Detect which cell encompasses the target text, then output its (X, Y) center coordinate. 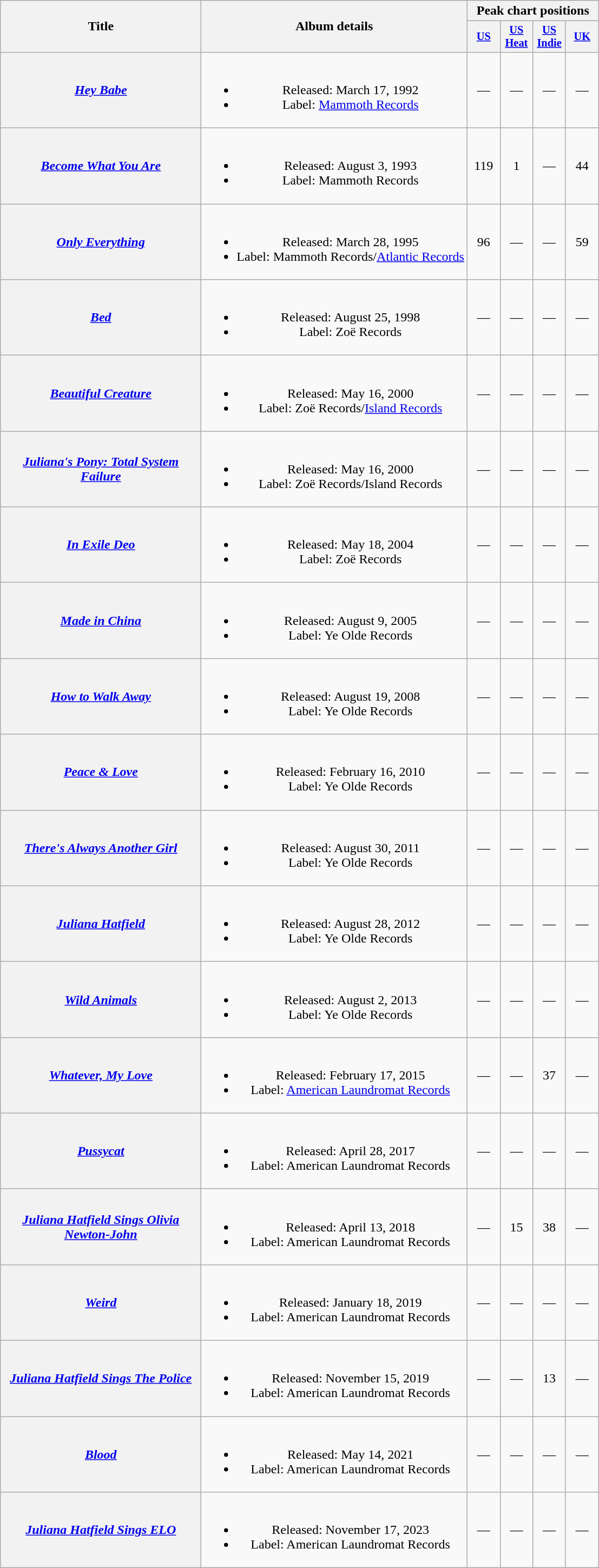
Pussycat (101, 1151)
Released: November 15, 2019Label: American Laundromat Records (334, 1379)
13 (550, 1379)
Whatever, My Love (101, 1075)
Released: January 18, 2019Label: American Laundromat Records (334, 1302)
Juliana Hatfield Sings The Police (101, 1379)
119 (484, 166)
Released: May 14, 2021Label: American Laundromat Records (334, 1454)
Released: August 19, 2008Label: Ye Olde Records (334, 696)
Beautiful Creature (101, 393)
Weird (101, 1302)
Title (101, 27)
Juliana Hatfield (101, 924)
Only Everything (101, 242)
Released: February 17, 2015Label: American Laundromat Records (334, 1075)
37 (550, 1075)
USHeat (516, 37)
Peak chart positions (532, 11)
1 (516, 166)
59 (582, 242)
Album details (334, 27)
Released: March 28, 1995Label: Mammoth Records/Atlantic Records (334, 242)
Released: August 25, 1998Label: Zoë Records (334, 318)
UK (582, 37)
Released: April 13, 2018Label: American Laundromat Records (334, 1227)
Hey Babe (101, 90)
96 (484, 242)
Juliana Hatfield Sings ELO (101, 1530)
15 (516, 1227)
Made in China (101, 621)
Juliana's Pony: Total System Failure (101, 469)
Juliana Hatfield Sings Olivia Newton-John (101, 1227)
44 (582, 166)
Peace & Love (101, 772)
Released: August 30, 2011Label: Ye Olde Records (334, 848)
Become What You Are (101, 166)
In Exile Deo (101, 545)
38 (550, 1227)
Released: May 18, 2004Label: Zoë Records (334, 545)
Released: March 17, 1992Label: Mammoth Records (334, 90)
Released: August 3, 1993Label: Mammoth Records (334, 166)
USIndie (550, 37)
Blood (101, 1454)
There's Always Another Girl (101, 848)
Released: November 17, 2023Label: American Laundromat Records (334, 1530)
Released: August 2, 2013Label: Ye Olde Records (334, 999)
Bed (101, 318)
Released: April 28, 2017Label: American Laundromat Records (334, 1151)
Wild Animals (101, 999)
US (484, 37)
How to Walk Away (101, 696)
Released: February 16, 2010Label: Ye Olde Records (334, 772)
Released: August 9, 2005Label: Ye Olde Records (334, 621)
Released: August 28, 2012Label: Ye Olde Records (334, 924)
